Identify which cell holds the provided text, then report its (x, y) central coordinate. 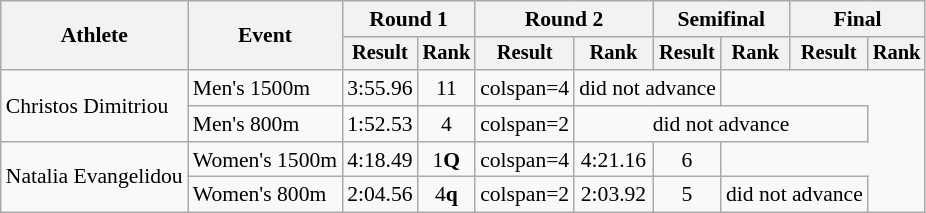
Event (265, 36)
6 (687, 160)
1:52.53 (380, 124)
1Q (447, 160)
11 (447, 88)
Christos Dimitriou (94, 106)
5 (687, 195)
4 (447, 124)
2:04.56 (380, 195)
2:03.92 (614, 195)
Athlete (94, 36)
Women's 800m (265, 195)
Women's 1500m (265, 160)
Round 1 (408, 19)
Men's 800m (265, 124)
4q (447, 195)
Round 2 (564, 19)
4:18.49 (380, 160)
Final (858, 19)
4:21.16 (614, 160)
Natalia Evangelidou (94, 178)
Men's 1500m (265, 88)
Semifinal (722, 19)
3:55.96 (380, 88)
